Pinpoint the cell where the given text exists, returning its (x, y) midpoint coordinate. 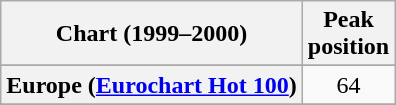
64 (348, 85)
Chart (1999–2000) (152, 34)
Peakposition (348, 34)
Europe (Eurochart Hot 100) (152, 85)
